Return the [X, Y] coordinate for the center point of the cell that contains the specified text.  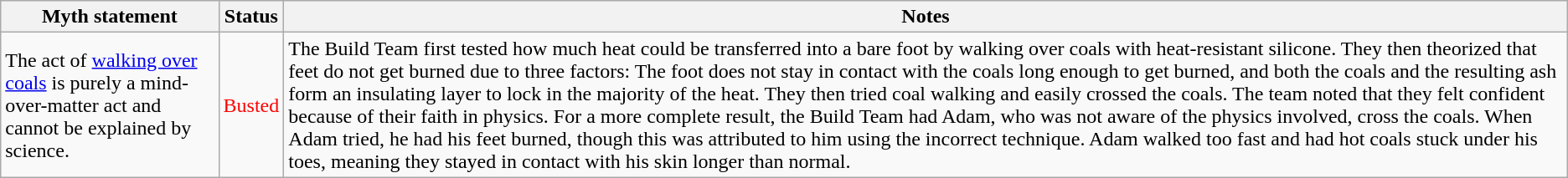
Myth statement [110, 17]
Status [251, 17]
The act of walking over coals is purely a mind-over-matter act and cannot be explained by science. [110, 105]
Busted [251, 105]
Notes [926, 17]
